Detect which cell encompasses the target text, then output its (X, Y) center coordinate. 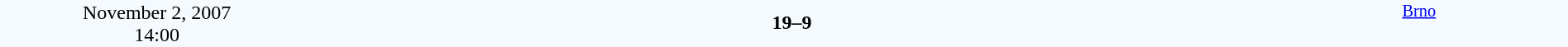
19–9 (791, 22)
Brno (1419, 23)
November 2, 200714:00 (157, 23)
